Return (X, Y) of the center of cell containing provided text 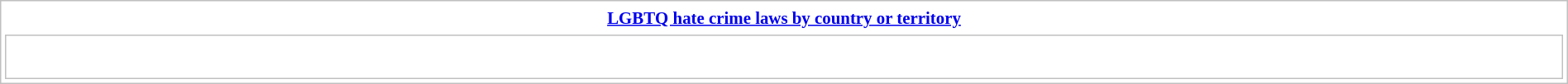
LGBTQ hate crime laws by country or territory (784, 18)
